Output the [x, y] coordinate of the center of the cell containing the given text.  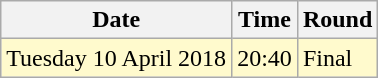
Final [337, 58]
Round [337, 20]
20:40 [265, 58]
Time [265, 20]
Tuesday 10 April 2018 [116, 58]
Date [116, 20]
